Determine the (X, Y) coordinate at the center of the cell enclosing the given text.  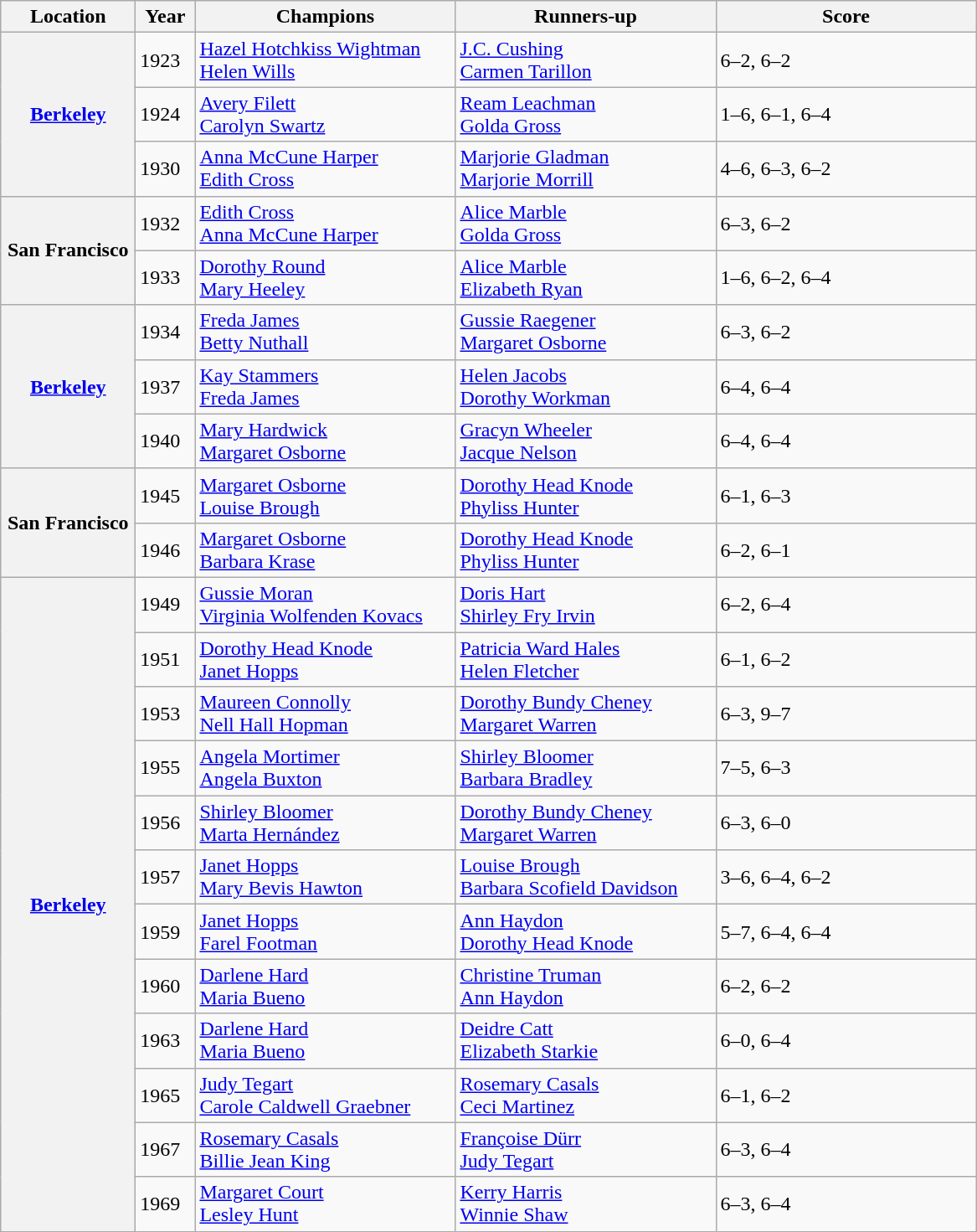
1955 (166, 769)
1937 (166, 387)
Gracyn Wheeler Jacque Nelson (586, 441)
1953 (166, 714)
Location (69, 17)
Alice Marble Elizabeth Ryan (586, 278)
Doris Hart Shirley Fry Irvin (586, 605)
Mary Hardwick Margaret Osborne (325, 441)
Score (846, 17)
Ream Leachman Golda Gross (586, 114)
1967 (166, 1149)
1930 (166, 169)
6–3, 6–0 (846, 822)
Judy Tegart Carole Caldwell Graebner (325, 1095)
Margaret Court Lesley Hunt (325, 1204)
1951 (166, 658)
4–6, 6–3, 6–2 (846, 169)
5–7, 6–4, 6–4 (846, 931)
Dorothy Head Knode Janet Hopps (325, 658)
1940 (166, 441)
1932 (166, 223)
Shirley Bloomer Barbara Bradley (586, 769)
Edith Cross Anna McCune Harper (325, 223)
Angela Mortimer Angela Buxton (325, 769)
1957 (166, 878)
J.C. Cushing Carmen Tarillon (586, 60)
Champions (325, 17)
1946 (166, 549)
6–3, 9–7 (846, 714)
1–6, 6–1, 6–4 (846, 114)
Helen Jacobs Dorothy Workman (586, 387)
Anna McCune Harper Edith Cross (325, 169)
6–1, 6–3 (846, 496)
6–0, 6–4 (846, 1040)
Margaret Osborne Barbara Krase (325, 549)
1960 (166, 987)
1963 (166, 1040)
1923 (166, 60)
Margaret Osborne Louise Brough (325, 496)
Deidre Catt Elizabeth Starkie (586, 1040)
Gussie Moran Virginia Wolfenden Kovacs (325, 605)
Christine Truman Ann Haydon (586, 987)
1–6, 6–2, 6–4 (846, 278)
Shirley Bloomer Marta Hernández (325, 822)
1956 (166, 822)
1949 (166, 605)
Runners-up (586, 17)
Alice Marble Golda Gross (586, 223)
Ann Haydon Dorothy Head Knode (586, 931)
1959 (166, 931)
Kerry Harris Winnie Shaw (586, 1204)
Patricia Ward Hales Helen Fletcher (586, 658)
Françoise Dürr Judy Tegart (586, 1149)
Louise Brough Barbara Scofield Davidson (586, 878)
6–2, 6–4 (846, 605)
Kay Stammers Freda James (325, 387)
Hazel Hotchkiss Wightman Helen Wills (325, 60)
Rosemary Casals Ceci Martinez (586, 1095)
Dorothy Round Mary Heeley (325, 278)
Avery Filett Carolyn Swartz (325, 114)
1945 (166, 496)
Year (166, 17)
Freda James Betty Nuthall (325, 332)
7–5, 6–3 (846, 769)
Janet Hopps Mary Bevis Hawton (325, 878)
1969 (166, 1204)
Janet Hopps Farel Footman (325, 931)
Maureen Connolly Nell Hall Hopman (325, 714)
Gussie Raegener Margaret Osborne (586, 332)
Rosemary Casals Billie Jean King (325, 1149)
6–2, 6–1 (846, 549)
1924 (166, 114)
Marjorie Gladman Marjorie Morrill (586, 169)
1934 (166, 332)
1933 (166, 278)
3–6, 6–4, 6–2 (846, 878)
1965 (166, 1095)
